Determine the [X, Y] coordinate at the center of the cell enclosing the given text.  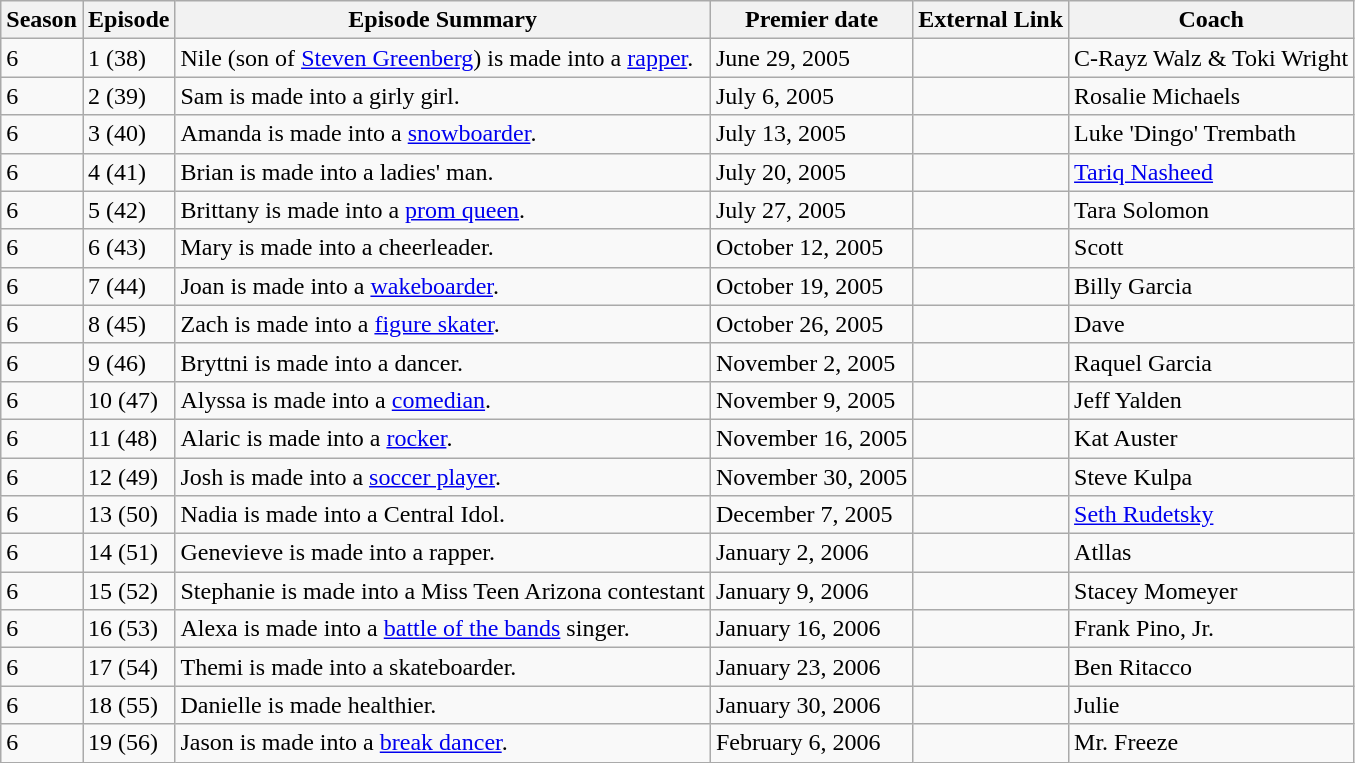
Julie [1212, 705]
Ben Ritacco [1212, 667]
External Link [991, 20]
June 29, 2005 [811, 58]
Season [42, 20]
January 23, 2006 [811, 667]
Tariq Nasheed [1212, 172]
1 (38) [128, 58]
7 (44) [128, 286]
Kat Auster [1212, 438]
Josh is made into a soccer player. [443, 477]
January 30, 2006 [811, 705]
12 (49) [128, 477]
Raquel Garcia [1212, 362]
C-Rayz Walz & Toki Wright [1212, 58]
Bryttni is made into a dancer. [443, 362]
15 (52) [128, 591]
Genevieve is made into a rapper. [443, 553]
5 (42) [128, 210]
Jason is made into a break dancer. [443, 743]
Sam is made into a girly girl. [443, 96]
6 (43) [128, 248]
October 26, 2005 [811, 324]
19 (56) [128, 743]
9 (46) [128, 362]
16 (53) [128, 629]
January 2, 2006 [811, 553]
Alexa is made into a battle of the bands singer. [443, 629]
3 (40) [128, 134]
Stacey Momeyer [1212, 591]
Themi is made into a skateboarder. [443, 667]
November 9, 2005 [811, 400]
Rosalie Michaels [1212, 96]
Episode Summary [443, 20]
Episode [128, 20]
Atllas [1212, 553]
2 (39) [128, 96]
Steve Kulpa [1212, 477]
Luke 'Dingo' Trembath [1212, 134]
Mary is made into a cheerleader. [443, 248]
Tara Solomon [1212, 210]
July 13, 2005 [811, 134]
Billy Garcia [1212, 286]
18 (55) [128, 705]
4 (41) [128, 172]
October 19, 2005 [811, 286]
January 9, 2006 [811, 591]
February 6, 2006 [811, 743]
13 (50) [128, 515]
Alyssa is made into a comedian. [443, 400]
Nile (son of Steven Greenberg) is made into a rapper. [443, 58]
December 7, 2005 [811, 515]
Joan is made into a wakeboarder. [443, 286]
July 27, 2005 [811, 210]
Frank Pino, Jr. [1212, 629]
Alaric is made into a rocker. [443, 438]
Scott [1212, 248]
Coach [1212, 20]
17 (54) [128, 667]
Amanda is made into a snowboarder. [443, 134]
July 6, 2005 [811, 96]
Stephanie is made into a Miss Teen Arizona contestant [443, 591]
Danielle is made healthier. [443, 705]
Nadia is made into a Central Idol. [443, 515]
8 (45) [128, 324]
11 (48) [128, 438]
January 16, 2006 [811, 629]
Seth Rudetsky [1212, 515]
Mr. Freeze [1212, 743]
Brittany is made into a prom queen. [443, 210]
October 12, 2005 [811, 248]
Dave [1212, 324]
Premier date [811, 20]
November 30, 2005 [811, 477]
November 2, 2005 [811, 362]
Jeff Yalden [1212, 400]
Zach is made into a figure skater. [443, 324]
14 (51) [128, 553]
Brian is made into a ladies' man. [443, 172]
July 20, 2005 [811, 172]
November 16, 2005 [811, 438]
10 (47) [128, 400]
